Provide the [x, y] coordinate of the cell's center where the given text is located.  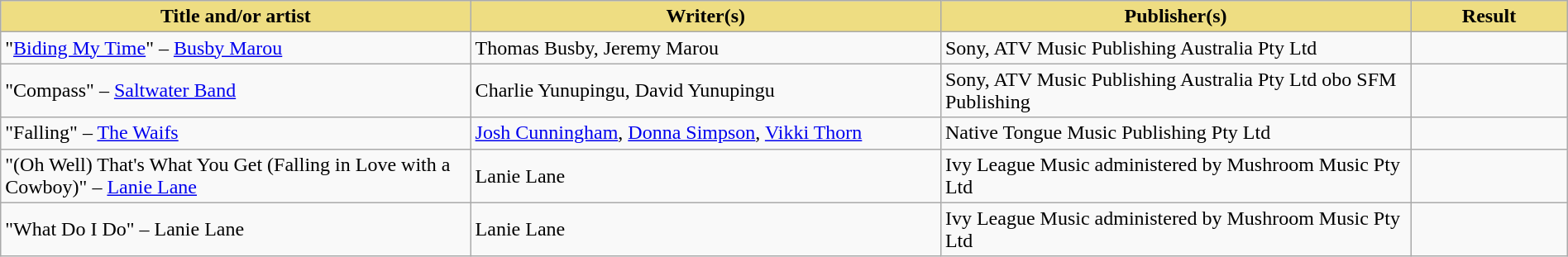
"(Oh Well) That's What You Get (Falling in Love with a Cowboy)" – Lanie Lane [236, 175]
Sony, ATV Music Publishing Australia Pty Ltd obo SFM Publishing [1175, 91]
Native Tongue Music Publishing Pty Ltd [1175, 133]
Charlie Yunupingu, David Yunupingu [705, 91]
Sony, ATV Music Publishing Australia Pty Ltd [1175, 48]
Title and/or artist [236, 17]
Thomas Busby, Jeremy Marou [705, 48]
"What Do I Do" – Lanie Lane [236, 230]
"Biding My Time" – Busby Marou [236, 48]
"Compass" – Saltwater Band [236, 91]
Result [1489, 17]
"Falling" – The Waifs [236, 133]
Publisher(s) [1175, 17]
Writer(s) [705, 17]
Josh Cunningham, Donna Simpson, Vikki Thorn [705, 133]
